Capture the cell that displays the provided text and extract its [X, Y] central coordinate. 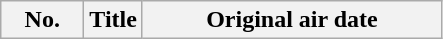
Title [114, 20]
No. [42, 20]
Original air date [292, 20]
